Extract the [X, Y] coordinate from the center of the cell holding the provided text.  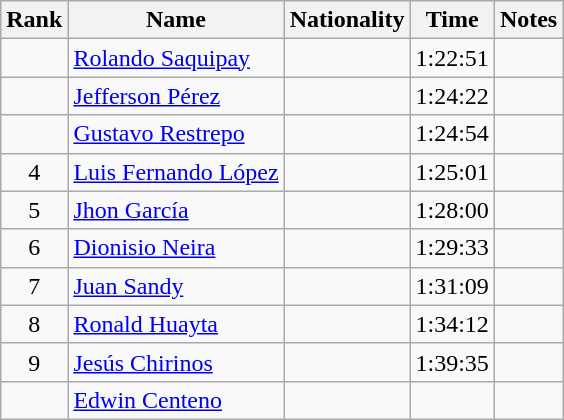
7 [34, 286]
1:22:51 [452, 58]
1:31:09 [452, 286]
Jesús Chirinos [176, 362]
1:24:22 [452, 96]
Ronald Huayta [176, 324]
Name [176, 20]
Juan Sandy [176, 286]
6 [34, 248]
Rank [34, 20]
Edwin Centeno [176, 400]
Jhon García [176, 210]
4 [34, 172]
1:34:12 [452, 324]
5 [34, 210]
Dionisio Neira [176, 248]
Jefferson Pérez [176, 96]
Time [452, 20]
1:25:01 [452, 172]
Notes [528, 20]
1:29:33 [452, 248]
8 [34, 324]
1:24:54 [452, 134]
Rolando Saquipay [176, 58]
1:28:00 [452, 210]
1:39:35 [452, 362]
Nationality [347, 20]
Luis Fernando López [176, 172]
9 [34, 362]
Gustavo Restrepo [176, 134]
